From the cell containing the given text, extract its center point as [x, y] coordinate. 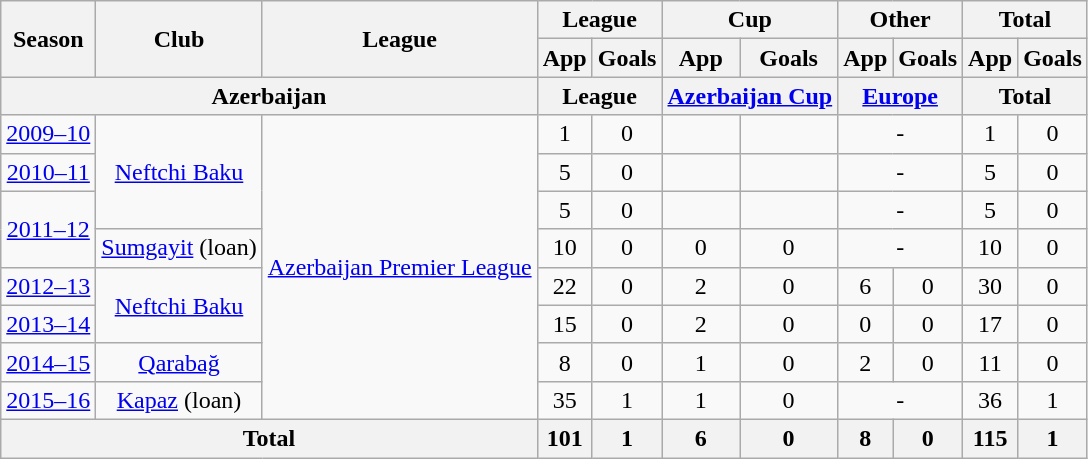
2009–10 [48, 134]
2010–11 [48, 172]
15 [564, 324]
11 [990, 362]
Other [900, 20]
36 [990, 400]
Europe [900, 96]
22 [564, 286]
Season [48, 39]
Kapaz (loan) [179, 400]
115 [990, 438]
Azerbaijan Premier League [400, 267]
2012–13 [48, 286]
Sumgayit (loan) [179, 248]
Azerbaijan Cup [750, 96]
2011–12 [48, 229]
Qarabağ [179, 362]
Club [179, 39]
Cup [750, 20]
2014–15 [48, 362]
Azerbaijan [269, 96]
17 [990, 324]
35 [564, 400]
2013–14 [48, 324]
101 [564, 438]
30 [990, 286]
2015–16 [48, 400]
